Find where the given text appears and provide that cell's center as [X, Y] coordinate. 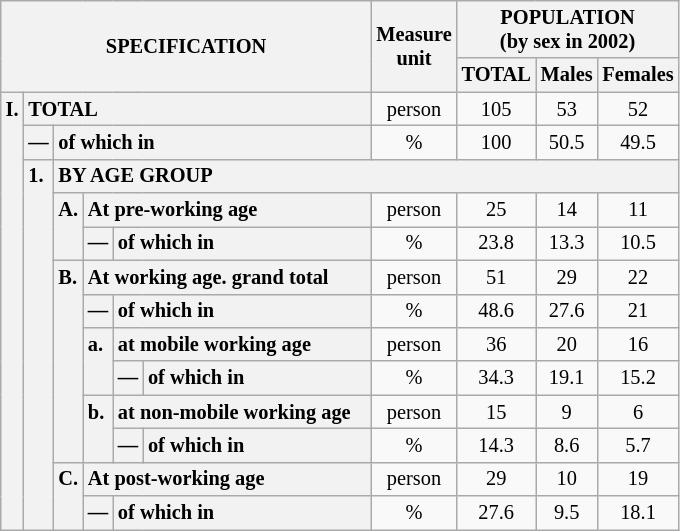
a. [98, 360]
1. [38, 344]
36 [496, 344]
8.6 [567, 445]
A. [68, 226]
48.6 [496, 311]
13.3 [567, 243]
53 [567, 109]
21 [638, 311]
10.5 [638, 243]
15.2 [638, 378]
I. [12, 311]
52 [638, 109]
15 [496, 412]
b. [98, 428]
at non-mobile working age [242, 412]
19 [638, 479]
25 [496, 210]
At post-working age [227, 479]
16 [638, 344]
9 [567, 412]
Females [638, 75]
50.5 [567, 142]
51 [496, 277]
11 [638, 210]
100 [496, 142]
105 [496, 109]
22 [638, 277]
5.7 [638, 445]
19.1 [567, 378]
Males [567, 75]
At pre-working age [227, 210]
B. [68, 361]
49.5 [638, 142]
14.3 [496, 445]
6 [638, 412]
10 [567, 479]
9.5 [567, 513]
23.8 [496, 243]
SPECIFICATION [186, 46]
At working age. grand total [227, 277]
at mobile working age [242, 344]
14 [567, 210]
POPULATION (by sex in 2002) [568, 29]
18.1 [638, 513]
Measure unit [414, 46]
C. [68, 496]
BY AGE GROUP [366, 176]
20 [567, 344]
34.3 [496, 378]
